Identify which cell holds the provided text, then report its (X, Y) central coordinate. 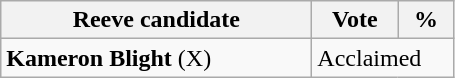
Reeve candidate (156, 20)
Vote (355, 20)
% (426, 20)
Kameron Blight (X) (156, 58)
Acclaimed (383, 58)
